From the cell containing the given text, extract its center point as [X, Y] coordinate. 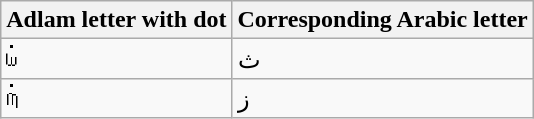
𞤶𞥊 [116, 98]
Corresponding Arabic letter [382, 20]
Adlam letter with dot [116, 20]
𞤧𞥊 [116, 59]
ز [382, 98]
ث [382, 59]
